Scan for the cell matching the given text and deliver its (x, y) coordinate at center. 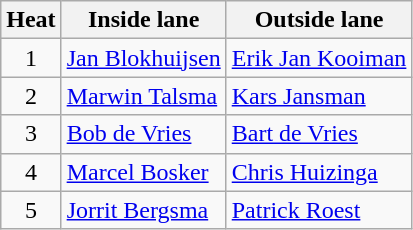
Chris Huizinga (319, 172)
Bob de Vries (144, 134)
2 (31, 96)
Jorrit Bergsma (144, 210)
4 (31, 172)
Patrick Roest (319, 210)
1 (31, 58)
Marcel Bosker (144, 172)
Outside lane (319, 20)
Erik Jan Kooiman (319, 58)
3 (31, 134)
Marwin Talsma (144, 96)
Kars Jansman (319, 96)
Bart de Vries (319, 134)
Jan Blokhuijsen (144, 58)
Heat (31, 20)
Inside lane (144, 20)
5 (31, 210)
